Detect which cell encompasses the target text, then output its [X, Y] center coordinate. 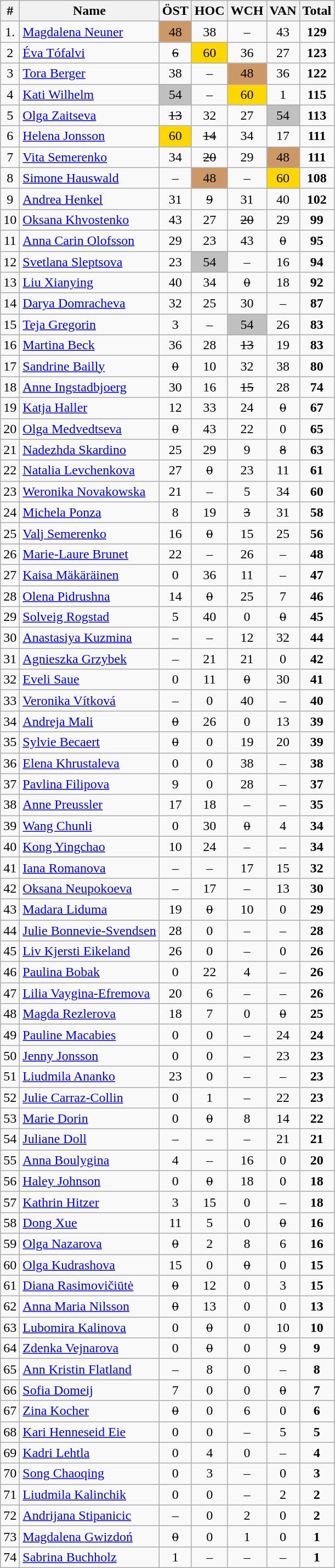
Teja Gregorin [89, 324]
Olga Nazarova [89, 1244]
Lilia Vaygina-Efremova [89, 993]
Ann Kristin Flatland [89, 1369]
Liudmila Ananko [89, 1077]
66 [10, 1390]
Iana Romanova [89, 867]
Juliane Doll [89, 1139]
Dong Xue [89, 1223]
Sabrina Buchholz [89, 1557]
Kaisa Mäkäräinen [89, 575]
51 [10, 1077]
80 [317, 366]
HOC [209, 11]
Kong Yingchao [89, 847]
Marie Dorin [89, 1118]
Eveli Saue [89, 680]
68 [10, 1432]
99 [317, 220]
Vita Semerenko [89, 157]
Liu Xianying [89, 283]
53 [10, 1118]
Helena Jonsson [89, 136]
69 [10, 1453]
Anna Maria Nilsson [89, 1307]
Olga Medvedtseva [89, 429]
Sofia Domeij [89, 1390]
# [10, 11]
Madara Liduma [89, 909]
Sandrine Bailly [89, 366]
Olga Kudrashova [89, 1264]
71 [10, 1494]
Sylvie Becaert [89, 742]
Anna Boulygina [89, 1160]
94 [317, 262]
Anne Preussler [89, 805]
55 [10, 1160]
Magdalena Gwizdoń [89, 1536]
ÖST [175, 11]
Oksana Neupokoeva [89, 888]
49 [10, 1035]
62 [10, 1307]
Liv Kjersti Eikeland [89, 951]
92 [317, 283]
Kadri Lehtla [89, 1453]
Tora Berger [89, 74]
Natalia Levchenkova [89, 471]
108 [317, 178]
50 [10, 1056]
129 [317, 32]
Solveig Rogstad [89, 617]
123 [317, 53]
Katja Haller [89, 408]
Zina Kocher [89, 1411]
Nadezhda Skardino [89, 450]
52 [10, 1097]
Pavlina Filipova [89, 784]
72 [10, 1515]
115 [317, 94]
59 [10, 1244]
Olga Zaitseva [89, 115]
Lubomira Kalinova [89, 1328]
Andrea Henkel [89, 199]
Anna Carin Olofsson [89, 240]
Olena Pidrushna [89, 596]
Valj Semerenko [89, 533]
Agnieszka Grzybek [89, 659]
Martina Beck [89, 345]
Veronika Vítková [89, 701]
WCH [247, 11]
70 [10, 1474]
Weronika Novakowska [89, 491]
57 [10, 1202]
Oksana Khvostenko [89, 220]
Haley Johnson [89, 1181]
Darya Domracheva [89, 304]
95 [317, 240]
Song Chaoqing [89, 1474]
87 [317, 304]
Kari Henneseid Eie [89, 1432]
Marie-Laure Brunet [89, 554]
Kati Wilhelm [89, 94]
Pauline Macabies [89, 1035]
102 [317, 199]
Zdenka Vejnarova [89, 1348]
122 [317, 74]
Magdalena Neuner [89, 32]
Éva Tófalvi [89, 53]
Magda Rezlerova [89, 1014]
Andreja Mali [89, 721]
113 [317, 115]
Diana Rasimovičiūtė [89, 1286]
Anastasiya Kuzmina [89, 638]
73 [10, 1536]
Elena Khrustaleva [89, 763]
Michela Ponza [89, 512]
Simone Hauswald [89, 178]
Name [89, 11]
Paulina Bobak [89, 972]
Kathrin Hitzer [89, 1202]
64 [10, 1348]
VAN [283, 11]
Anne Ingstadbjoerg [89, 387]
1. [10, 32]
Julie Bonnevie-Svendsen [89, 931]
Total [317, 11]
Svetlana Sleptsova [89, 262]
Jenny Jonsson [89, 1056]
Julie Carraz-Collin [89, 1097]
Liudmila Kalinchik [89, 1494]
Wang Chunli [89, 826]
Andrijana Stipanicic [89, 1515]
